Return the [X, Y] coordinate for the center point of the cell that contains the specified text.  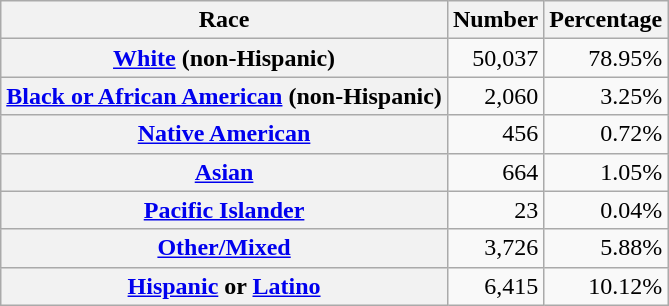
10.12% [606, 286]
White (non-Hispanic) [224, 58]
1.05% [606, 172]
50,037 [495, 58]
Asian [224, 172]
0.72% [606, 134]
78.95% [606, 58]
Hispanic or Latino [224, 286]
Pacific Islander [224, 210]
Race [224, 20]
5.88% [606, 248]
Number [495, 20]
23 [495, 210]
456 [495, 134]
Black or African American (non-Hispanic) [224, 96]
3.25% [606, 96]
6,415 [495, 286]
Native American [224, 134]
0.04% [606, 210]
664 [495, 172]
2,060 [495, 96]
Other/Mixed [224, 248]
Percentage [606, 20]
3,726 [495, 248]
